Extract the [X, Y] coordinate from the center of the cell holding the provided text.  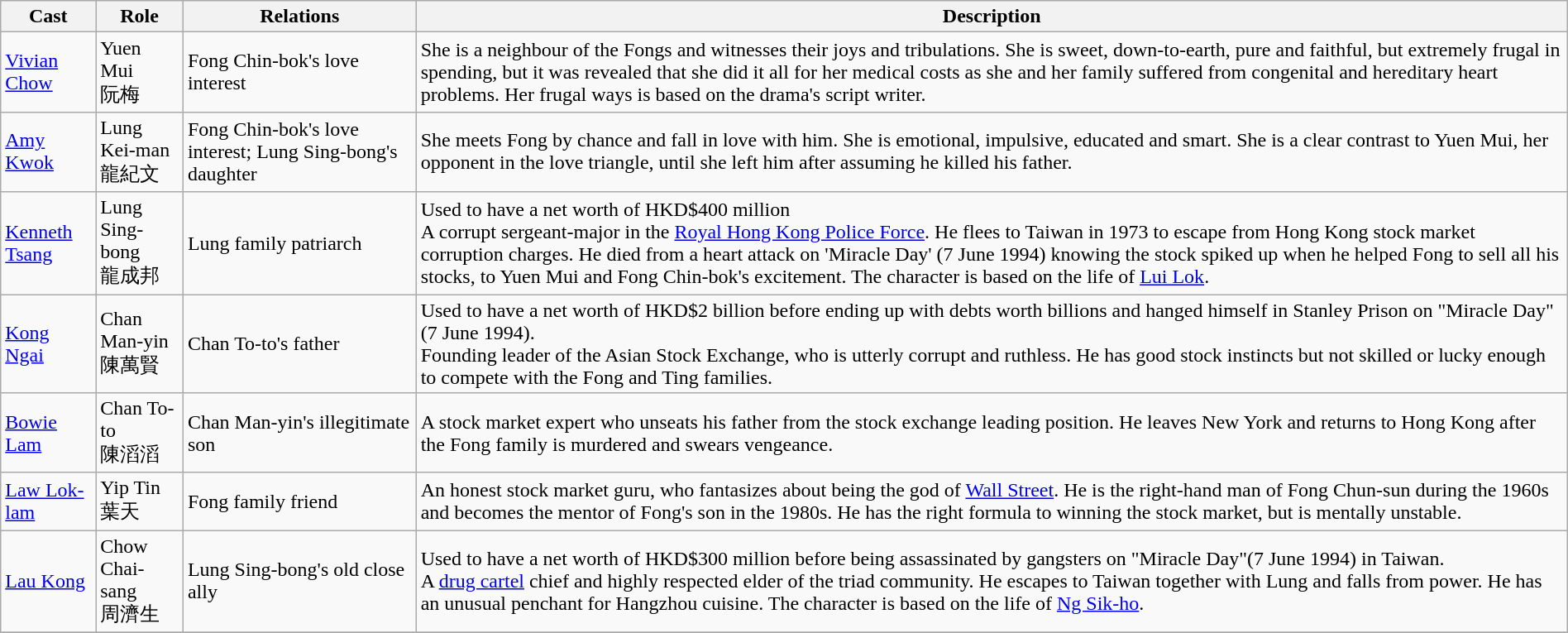
Vivian Chow [48, 73]
Lung Sing-bong's old close ally [299, 582]
Lung Kei-man龍紀文 [140, 152]
Chan Man-yin's illegitimate son [299, 434]
Cast [48, 17]
Yip Tin葉天 [140, 501]
Chan Man-yin陳萬賢 [140, 344]
Description [992, 17]
Chan To-to's father [299, 344]
Lung Sing-bong龍成邦 [140, 243]
Fong Chin-bok's love interest; Lung Sing-bong's daughter [299, 152]
Lung family patriarch [299, 243]
Role [140, 17]
Chow Chai-sang周濟生 [140, 582]
Law Lok-lam [48, 501]
Amy Kwok [48, 152]
Yuen Mui阮梅 [140, 73]
Kenneth Tsang [48, 243]
Fong Chin-bok's love interest [299, 73]
Lau Kong [48, 582]
Chan To-to陳滔滔 [140, 434]
Bowie Lam [48, 434]
Kong Ngai [48, 344]
Fong family friend [299, 501]
Relations [299, 17]
